Locate the cell with the specified text and output its [X, Y] center coordinate. 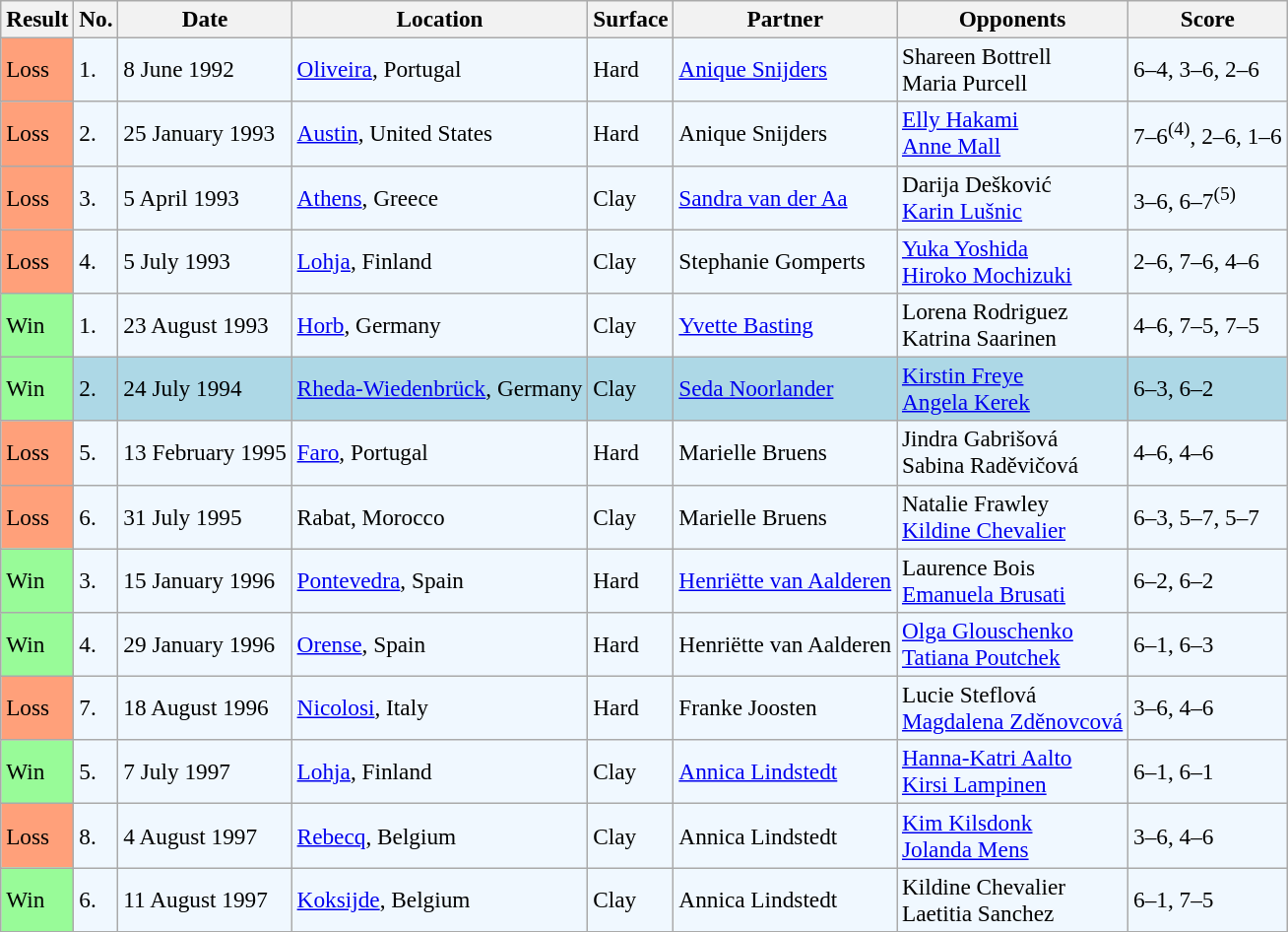
Location [439, 19]
29 January 1996 [205, 644]
Yvette Basting [786, 325]
6–3, 5–7, 5–7 [1207, 516]
Koksijde, Belgium [439, 899]
6–4, 3–6, 2–6 [1207, 69]
Shareen Bottrell Maria Purcell [1012, 69]
Elly Hakami Anne Mall [1012, 134]
Kim Kilsdonk Jolanda Mens [1012, 835]
Lucie Steflová Magdalena Zděnovcová [1012, 707]
15 January 1996 [205, 579]
Orense, Spain [439, 644]
Rabat, Morocco [439, 516]
7 July 1997 [205, 772]
Opponents [1012, 19]
Yuka Yoshida Hiroko Mochizuki [1012, 260]
Franke Joosten [786, 707]
6–2, 6–2 [1207, 579]
6–3, 6–2 [1207, 388]
4–6, 7–5, 7–5 [1207, 325]
Nicolosi, Italy [439, 707]
11 August 1997 [205, 899]
Pontevedra, Spain [439, 579]
23 August 1993 [205, 325]
Result [37, 19]
Faro, Portugal [439, 453]
No. [97, 19]
Natalie Frawley Kildine Chevalier [1012, 516]
Rheda-Wiedenbrück, Germany [439, 388]
Lorena Rodriguez Katrina Saarinen [1012, 325]
2–6, 7–6, 4–6 [1207, 260]
Hanna-Katri Aalto Kirsi Lampinen [1012, 772]
6–1, 6–3 [1207, 644]
3–6, 6–7(5) [1207, 197]
Score [1207, 19]
Kildine Chevalier Laetitia Sanchez [1012, 899]
Oliveira, Portugal [439, 69]
Rebecq, Belgium [439, 835]
Kirstin Freye Angela Kerek [1012, 388]
7–6(4), 2–6, 1–6 [1207, 134]
24 July 1994 [205, 388]
Seda Noorlander [786, 388]
6–1, 6–1 [1207, 772]
Stephanie Gomperts [786, 260]
5 April 1993 [205, 197]
25 January 1993 [205, 134]
Laurence Bois Emanuela Brusati [1012, 579]
Partner [786, 19]
Darija Dešković Karin Lušnic [1012, 197]
Jindra Gabrišová Sabina Raděvičová [1012, 453]
8 June 1992 [205, 69]
Athens, Greece [439, 197]
13 February 1995 [205, 453]
4–6, 4–6 [1207, 453]
4 August 1997 [205, 835]
Olga Glouschenko Tatiana Poutchek [1012, 644]
6–1, 7–5 [1207, 899]
Horb, Germany [439, 325]
Date [205, 19]
Austin, United States [439, 134]
31 July 1995 [205, 516]
Surface [630, 19]
5 July 1993 [205, 260]
8. [97, 835]
18 August 1996 [205, 707]
Sandra van der Aa [786, 197]
7. [97, 707]
